Search for the cell housing the specified text and yield its (x, y) center coordinate. 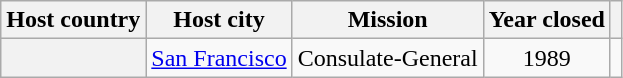
Consulate-General (388, 58)
1989 (546, 58)
Host country (74, 20)
San Francisco (219, 58)
Host city (219, 20)
Year closed (546, 20)
Mission (388, 20)
